Search for the cell housing the specified text and yield its [X, Y] center coordinate. 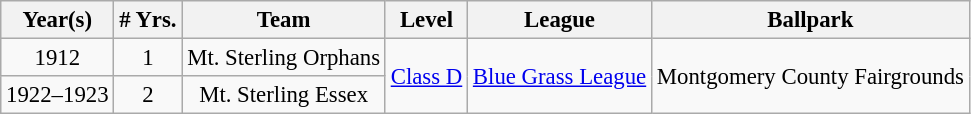
League [560, 20]
Class D [426, 76]
1922–1923 [58, 95]
1 [148, 58]
Year(s) [58, 20]
Mt. Sterling Orphans [284, 58]
Blue Grass League [560, 76]
2 [148, 95]
# Yrs. [148, 20]
Mt. Sterling Essex [284, 95]
1912 [58, 58]
Montgomery County Fairgrounds [810, 76]
Team [284, 20]
Ballpark [810, 20]
Level [426, 20]
